Return (x, y) of the center of cell containing provided text 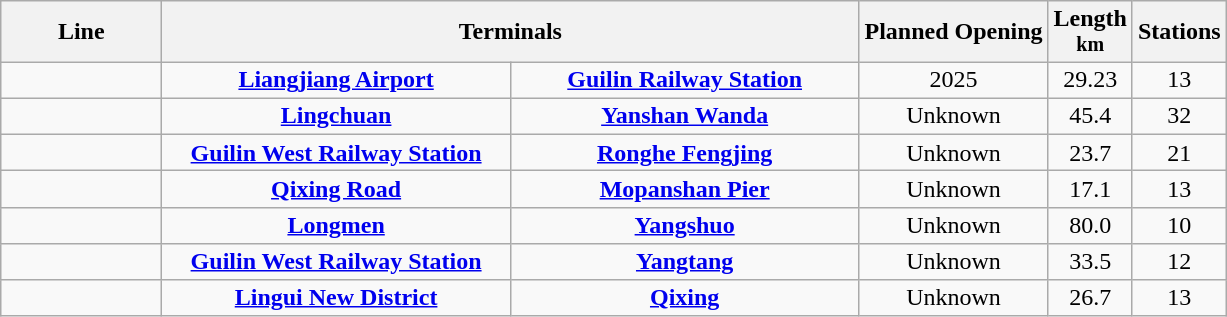
Qixing Road (336, 189)
Longmen (336, 225)
Ronghe Fengjing (684, 153)
Line (82, 32)
Guilin Railway Station (684, 80)
Lingui New District (336, 298)
Lingchuan (336, 116)
Yanshan Wanda (684, 116)
10 (1179, 225)
21 (1179, 153)
26.7 (1090, 298)
33.5 (1090, 261)
Planned Opening (954, 32)
29.23 (1090, 80)
Qixing (684, 298)
Stations (1179, 32)
17.1 (1090, 189)
2025 (954, 80)
Lengthkm (1090, 32)
Yangshuo (684, 225)
Liangjiang Airport (336, 80)
12 (1179, 261)
Terminals (510, 32)
80.0 (1090, 225)
Mopanshan Pier (684, 189)
45.4 (1090, 116)
Yangtang (684, 261)
32 (1179, 116)
23.7 (1090, 153)
